Find where the given text appears and provide that cell's center as (x, y) coordinate. 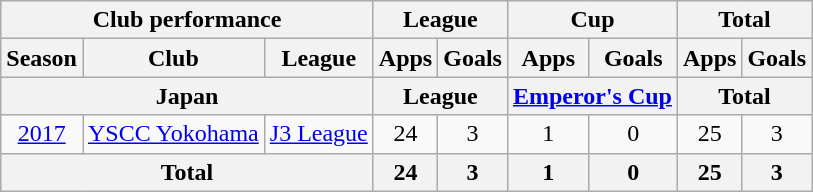
2017 (42, 134)
J3 League (318, 134)
Japan (188, 96)
Cup (592, 20)
Emperor's Cup (592, 96)
Club (173, 58)
YSCC Yokohama (173, 134)
Season (42, 58)
Club performance (188, 20)
